Return the (x, y) coordinate for the center point of the cell that contains the specified text.  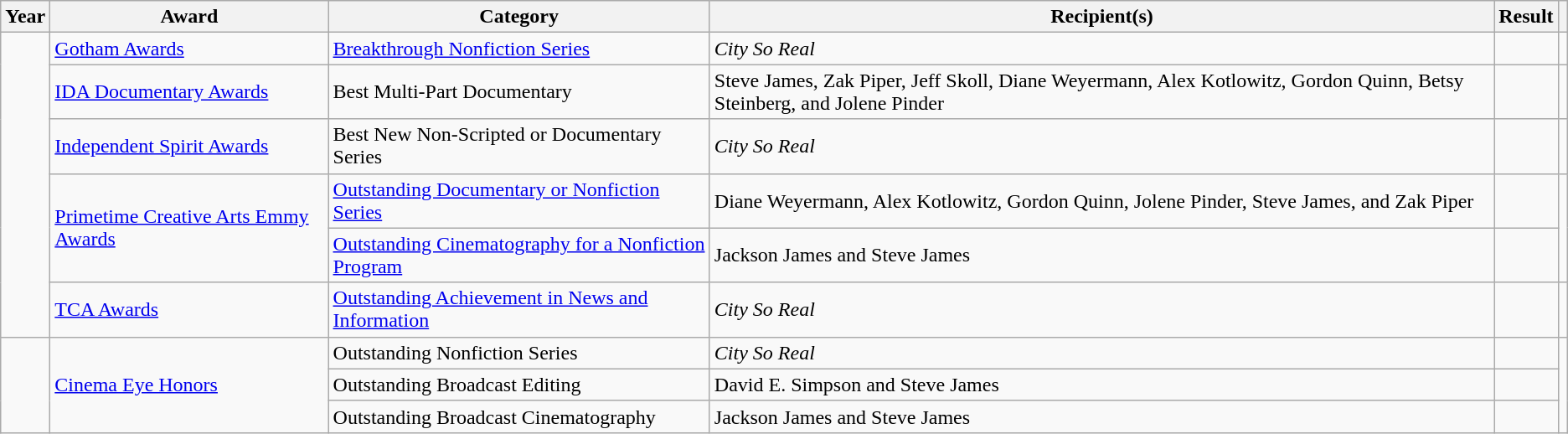
Outstanding Nonfiction Series (519, 353)
Cinema Eye Honors (189, 385)
Category (519, 17)
Outstanding Achievement in News and Information (519, 310)
Steve James, Zak Piper, Jeff Skoll, Diane Weyermann, Alex Kotlowitz, Gordon Quinn, Betsy Steinberg, and Jolene Pinder (1101, 92)
Outstanding Cinematography for a Nonfiction Program (519, 255)
Award (189, 17)
David E. Simpson and Steve James (1101, 385)
Outstanding Broadcast Cinematography (519, 416)
Best Multi-Part Documentary (519, 92)
Year (25, 17)
Primetime Creative Arts Emmy Awards (189, 228)
Result (1526, 17)
Independent Spirit Awards (189, 146)
Best New Non-Scripted or Documentary Series (519, 146)
Outstanding Documentary or Nonfiction Series (519, 201)
Diane Weyermann, Alex Kotlowitz, Gordon Quinn, Jolene Pinder, Steve James, and Zak Piper (1101, 201)
TCA Awards (189, 310)
Breakthrough Nonfiction Series (519, 49)
IDA Documentary Awards (189, 92)
Recipient(s) (1101, 17)
Outstanding Broadcast Editing (519, 385)
Gotham Awards (189, 49)
